Return the [x, y] coordinate for the center point of the cell that contains the specified text.  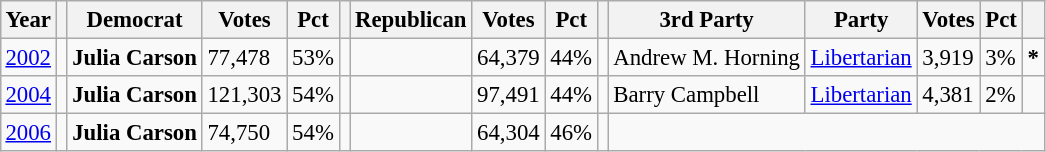
2006 [28, 133]
3% [1001, 57]
53% [313, 57]
Democrat [134, 20]
Andrew M. Horning [706, 57]
Party [861, 20]
97,491 [508, 95]
121,303 [244, 95]
46% [571, 133]
Republican [411, 20]
77,478 [244, 57]
Barry Campbell [706, 95]
2002 [28, 57]
Year [28, 20]
64,379 [508, 57]
3rd Party [706, 20]
74,750 [244, 133]
64,304 [508, 133]
* [1033, 57]
4,381 [948, 95]
2004 [28, 95]
3,919 [948, 57]
2% [1001, 95]
